Pinpoint the cell where the given text exists, returning its (X, Y) midpoint coordinate. 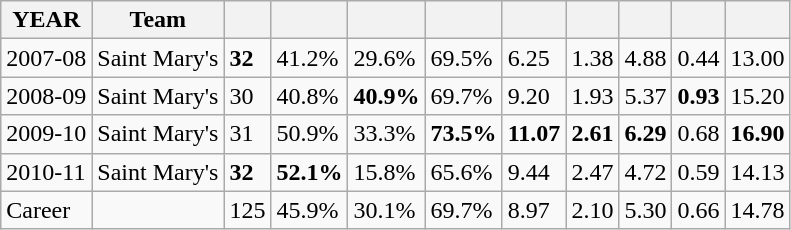
0.59 (698, 172)
65.6% (464, 172)
33.3% (386, 134)
0.93 (698, 96)
0.68 (698, 134)
2008-09 (46, 96)
11.07 (534, 134)
4.72 (646, 172)
2007-08 (46, 58)
2.47 (592, 172)
2010-11 (46, 172)
0.66 (698, 210)
30.1% (386, 210)
40.9% (386, 96)
0.44 (698, 58)
6.29 (646, 134)
YEAR (46, 20)
9.44 (534, 172)
50.9% (310, 134)
6.25 (534, 58)
5.37 (646, 96)
40.8% (310, 96)
16.90 (758, 134)
52.1% (310, 172)
73.5% (464, 134)
29.6% (386, 58)
Team (158, 20)
125 (248, 210)
30 (248, 96)
2.10 (592, 210)
1.38 (592, 58)
14.78 (758, 210)
8.97 (534, 210)
2.61 (592, 134)
4.88 (646, 58)
Career (46, 210)
13.00 (758, 58)
15.8% (386, 172)
15.20 (758, 96)
41.2% (310, 58)
2009-10 (46, 134)
69.5% (464, 58)
9.20 (534, 96)
14.13 (758, 172)
1.93 (592, 96)
45.9% (310, 210)
31 (248, 134)
5.30 (646, 210)
